Extract the [x, y] coordinate from the center of the cell holding the provided text.  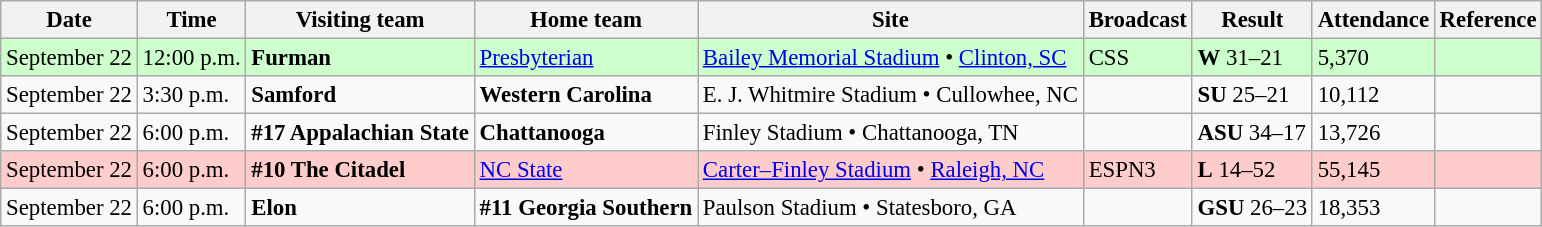
Visiting team [360, 20]
CSS [1138, 58]
Furman [360, 58]
Site [891, 20]
3:30 p.m. [192, 95]
ESPN3 [1138, 170]
SU 25–21 [1252, 95]
12:00 p.m. [192, 58]
13,726 [1373, 133]
Broadcast [1138, 20]
Home team [586, 20]
#17 Appalachian State [360, 133]
Paulson Stadium • Statesboro, GA [891, 208]
#10 The Citadel [360, 170]
Time [192, 20]
GSU 26–23 [1252, 208]
10,112 [1373, 95]
Chattanooga [586, 133]
Elon [360, 208]
Samford [360, 95]
Western Carolina [586, 95]
#11 Georgia Southern [586, 208]
Finley Stadium • Chattanooga, TN [891, 133]
Carter–Finley Stadium • Raleigh, NC [891, 170]
Attendance [1373, 20]
ASU 34–17 [1252, 133]
55,145 [1373, 170]
5,370 [1373, 58]
Bailey Memorial Stadium • Clinton, SC [891, 58]
Reference [1488, 20]
18,353 [1373, 208]
NC State [586, 170]
Date [69, 20]
W 31–21 [1252, 58]
Result [1252, 20]
Presbyterian [586, 58]
L 14–52 [1252, 170]
E. J. Whitmire Stadium • Cullowhee, NC [891, 95]
